Provide the [X, Y] coordinate of the cell's center where the given text is located.  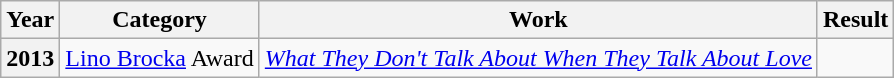
2013 [30, 58]
What They Don't Talk About When They Talk About Love [538, 58]
Year [30, 20]
Work [538, 20]
Category [160, 20]
Result [855, 20]
Lino Brocka Award [160, 58]
